Locate the cell with the specified text and output its (X, Y) center coordinate. 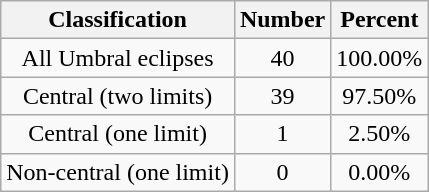
0 (282, 172)
Number (282, 20)
100.00% (380, 58)
Classification (118, 20)
Central (two limits) (118, 96)
All Umbral eclipses (118, 58)
Non-central (one limit) (118, 172)
Central (one limit) (118, 134)
2.50% (380, 134)
1 (282, 134)
39 (282, 96)
97.50% (380, 96)
0.00% (380, 172)
40 (282, 58)
Percent (380, 20)
